From the cell containing the given text, extract its center point as [X, Y] coordinate. 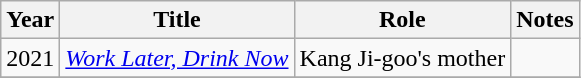
Kang Ji-goo's mother [402, 58]
2021 [30, 58]
Work Later, Drink Now [177, 58]
Year [30, 20]
Notes [545, 20]
Role [402, 20]
Title [177, 20]
